Capture the cell that displays the provided text and extract its [X, Y] central coordinate. 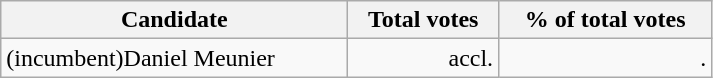
accl. [424, 58]
(incumbent)Daniel Meunier [174, 58]
Total votes [424, 20]
Candidate [174, 20]
% of total votes [606, 20]
. [606, 58]
